Identify which cell holds the provided text, then report its (X, Y) central coordinate. 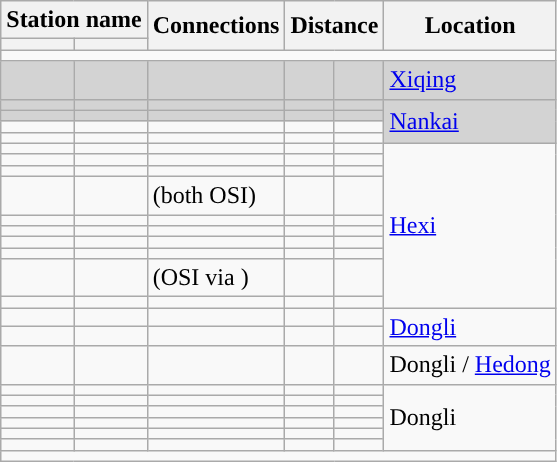
Xiqing (470, 80)
Distance (334, 26)
Location (470, 26)
(both OSI) (216, 195)
Nankai (470, 121)
Connections (216, 26)
(OSI via ) (216, 278)
Dongli / Hedong (470, 365)
Station name (74, 20)
Hexi (470, 226)
